Scan for the cell matching the given text and deliver its [x, y] coordinate at center. 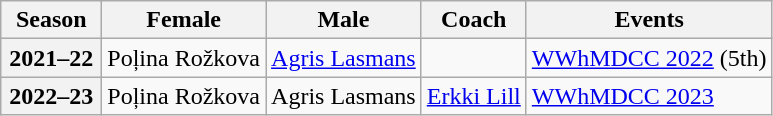
Coach [474, 20]
Female [184, 20]
2022–23 [52, 96]
Season [52, 20]
WWhMDCC 2023 [649, 96]
Events [649, 20]
Male [344, 20]
Erkki Lill [474, 96]
WWhMDCC 2022 (5th) [649, 58]
2021–22 [52, 58]
